Provide the (X, Y) coordinate of the cell's center where the given text is located.  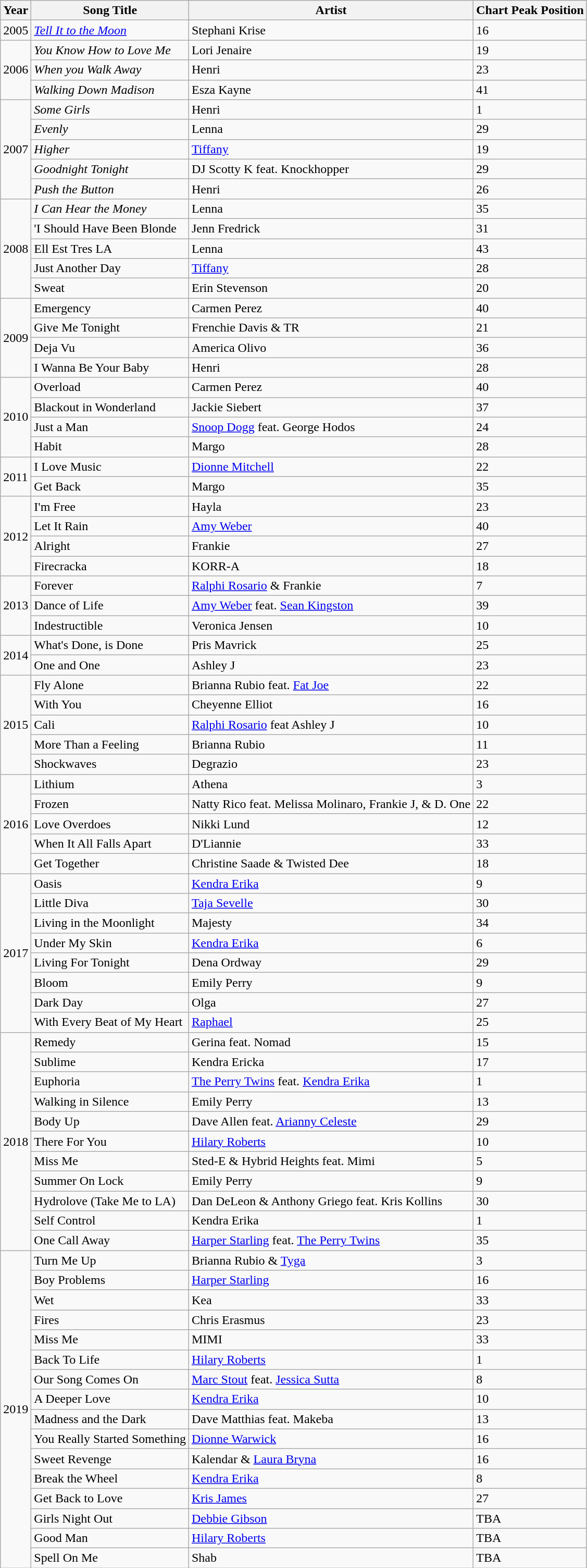
Cheyenne Elliot (331, 705)
You Really Started Something (110, 1439)
Frozen (110, 804)
Amy Weber (331, 526)
Hayla (331, 506)
Veronica Jensen (331, 626)
Shockwaves (110, 764)
2018 (16, 1142)
Brianna Rubio feat. Fat Joe (331, 685)
Raphael (331, 1022)
Christine Saade & Twisted Dee (331, 863)
36 (530, 348)
Just a Man (110, 427)
Kendra Ericka (331, 1062)
KORR-A (331, 566)
5 (530, 1161)
Frenchie Davis & TR (331, 328)
15 (530, 1042)
Lithium (110, 784)
Degrazio (331, 764)
43 (530, 249)
Our Song Comes On (110, 1379)
Tell It to the Moon (110, 30)
Hydrolove (Take Me to LA) (110, 1200)
Jackie Siebert (331, 407)
Girls Night Out (110, 1518)
DJ Scotty K feat. Knockhopper (331, 169)
Natty Rico feat. Melissa Molinaro, Frankie J, & D. One (331, 804)
Wet (110, 1300)
Overload (110, 387)
Self Control (110, 1221)
Marc Stout feat. Jessica Sutta (331, 1379)
Pris Mavrick (331, 645)
There For You (110, 1141)
20 (530, 288)
2017 (16, 953)
Boy Problems (110, 1280)
Living in the Moonlight (110, 923)
Bloom (110, 983)
With Every Beat of My Heart (110, 1022)
Year (16, 10)
One and One (110, 665)
Brianna Rubio & Tyga (331, 1260)
2016 (16, 824)
Cali (110, 725)
MIMI (331, 1340)
Emergency (110, 308)
Some Girls (110, 109)
Lori Jenaire (331, 50)
Harper Starling feat. The Perry Twins (331, 1241)
24 (530, 427)
Song Title (110, 10)
Little Diva (110, 903)
Erin Stevenson (331, 288)
Athena (331, 784)
Firecracka (110, 566)
Fires (110, 1320)
Let It Rain (110, 526)
Summer On Lock (110, 1181)
America Olivo (331, 348)
2005 (16, 30)
Living For Tonight (110, 963)
I'm Free (110, 506)
Evenly (110, 129)
Blackout in Wonderland (110, 407)
Ell Est Tres LA (110, 249)
Gerina feat. Nomad (331, 1042)
Sted-E & Hybrid Heights feat. Mimi (331, 1161)
Get Together (110, 863)
34 (530, 923)
26 (530, 189)
2013 (16, 606)
The Perry Twins feat. Kendra Erika (331, 1082)
Sweat (110, 288)
More Than a Feeling (110, 744)
Get Back to Love (110, 1498)
17 (530, 1062)
'I Should Have Been Blonde (110, 228)
Deja Vu (110, 348)
Kea (331, 1300)
You Know How to Love Me (110, 50)
2007 (16, 149)
Higher (110, 149)
11 (530, 744)
Jenn Fredrick (331, 228)
Nikki Lund (331, 824)
Alright (110, 546)
When It All Falls Apart (110, 843)
I Love Music (110, 467)
A Deeper Love (110, 1399)
6 (530, 943)
31 (530, 228)
2009 (16, 338)
With You (110, 705)
Dionne Mitchell (331, 467)
Give Me Tonight (110, 328)
Madness and the Dark (110, 1419)
Stephani Krise (331, 30)
Esza Kayne (331, 90)
Olga (331, 1002)
Frankie (331, 546)
2012 (16, 536)
Dance of Life (110, 606)
Dan DeLeon & Anthony Griego feat. Kris Kollins (331, 1200)
Dionne Warwick (331, 1439)
Euphoria (110, 1082)
2014 (16, 655)
I Wanna Be Your Baby (110, 367)
D'Liannie (331, 843)
Just Another Day (110, 268)
Love Overdoes (110, 824)
When you Walk Away (110, 70)
Dena Ordway (331, 963)
What's Done, is Done (110, 645)
Break the Wheel (110, 1478)
Ralphi Rosario & Frankie (331, 586)
39 (530, 606)
2008 (16, 248)
Shab (331, 1558)
37 (530, 407)
Push the Button (110, 189)
Sweet Revenge (110, 1459)
41 (530, 90)
Taja Sevelle (331, 903)
Kris James (331, 1498)
Snoop Dogg feat. George Hodos (331, 427)
Goodnight Tonight (110, 169)
Debbie Gibson (331, 1518)
Walking Down Madison (110, 90)
Ralphi Rosario feat Ashley J (331, 725)
Walking in Silence (110, 1101)
2010 (16, 417)
Remedy (110, 1042)
Sublime (110, 1062)
7 (530, 586)
Brianna Rubio (331, 744)
Good Man (110, 1538)
21 (530, 328)
Body Up (110, 1121)
Harper Starling (331, 1280)
Fly Alone (110, 685)
Spell On Me (110, 1558)
Dave Matthias feat. Makeba (331, 1419)
2006 (16, 70)
2011 (16, 476)
Artist (331, 10)
Get Back (110, 486)
Oasis (110, 884)
Under My Skin (110, 943)
Chart Peak Position (530, 10)
One Call Away (110, 1241)
Back To Life (110, 1359)
Majesty (331, 923)
Amy Weber feat. Sean Kingston (331, 606)
12 (530, 824)
Dark Day (110, 1002)
2015 (16, 725)
2019 (16, 1410)
Dave Allen feat. Arianny Celeste (331, 1121)
Kalendar & Laura Bryna (331, 1459)
Habit (110, 447)
I Can Hear the Money (110, 209)
Turn Me Up (110, 1260)
Chris Erasmus (331, 1320)
Forever (110, 586)
Indestructible (110, 626)
Ashley J (331, 665)
